Find where the given text appears and provide that cell's center as (x, y) coordinate. 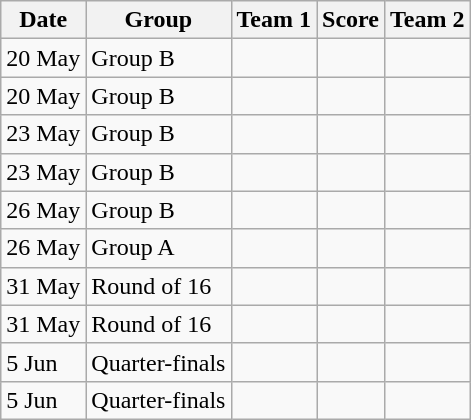
Group A (158, 248)
Date (44, 20)
Team 1 (274, 20)
Team 2 (427, 20)
Score (351, 20)
Group (158, 20)
